Return [x, y] of the center of cell containing provided text 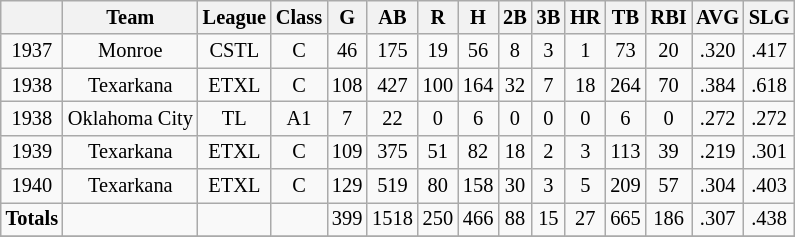
109 [347, 152]
Totals [32, 219]
AB [392, 17]
665 [625, 219]
.618 [769, 85]
2B [514, 17]
82 [478, 152]
164 [478, 85]
80 [438, 186]
CSTL [234, 51]
22 [392, 118]
73 [625, 51]
.403 [769, 186]
158 [478, 186]
30 [514, 186]
113 [625, 152]
209 [625, 186]
R [438, 17]
5 [585, 186]
3B [548, 17]
Oklahoma City [130, 118]
League [234, 17]
Class [299, 17]
.219 [718, 152]
46 [347, 51]
108 [347, 85]
2 [548, 152]
G [347, 17]
175 [392, 51]
466 [478, 219]
375 [392, 152]
1939 [32, 152]
56 [478, 51]
264 [625, 85]
.438 [769, 219]
RBI [669, 17]
.320 [718, 51]
TL [234, 118]
27 [585, 219]
8 [514, 51]
70 [669, 85]
AVG [718, 17]
1518 [392, 219]
20 [669, 51]
129 [347, 186]
39 [669, 152]
H [478, 17]
HR [585, 17]
1937 [32, 51]
186 [669, 219]
100 [438, 85]
.304 [718, 186]
1940 [32, 186]
519 [392, 186]
.301 [769, 152]
250 [438, 219]
.307 [718, 219]
399 [347, 219]
15 [548, 219]
19 [438, 51]
51 [438, 152]
.417 [769, 51]
A1 [299, 118]
57 [669, 186]
32 [514, 85]
Monroe [130, 51]
1 [585, 51]
SLG [769, 17]
TB [625, 17]
88 [514, 219]
427 [392, 85]
.384 [718, 85]
Team [130, 17]
